Output the (x, y) coordinate of the center of the cell containing the given text.  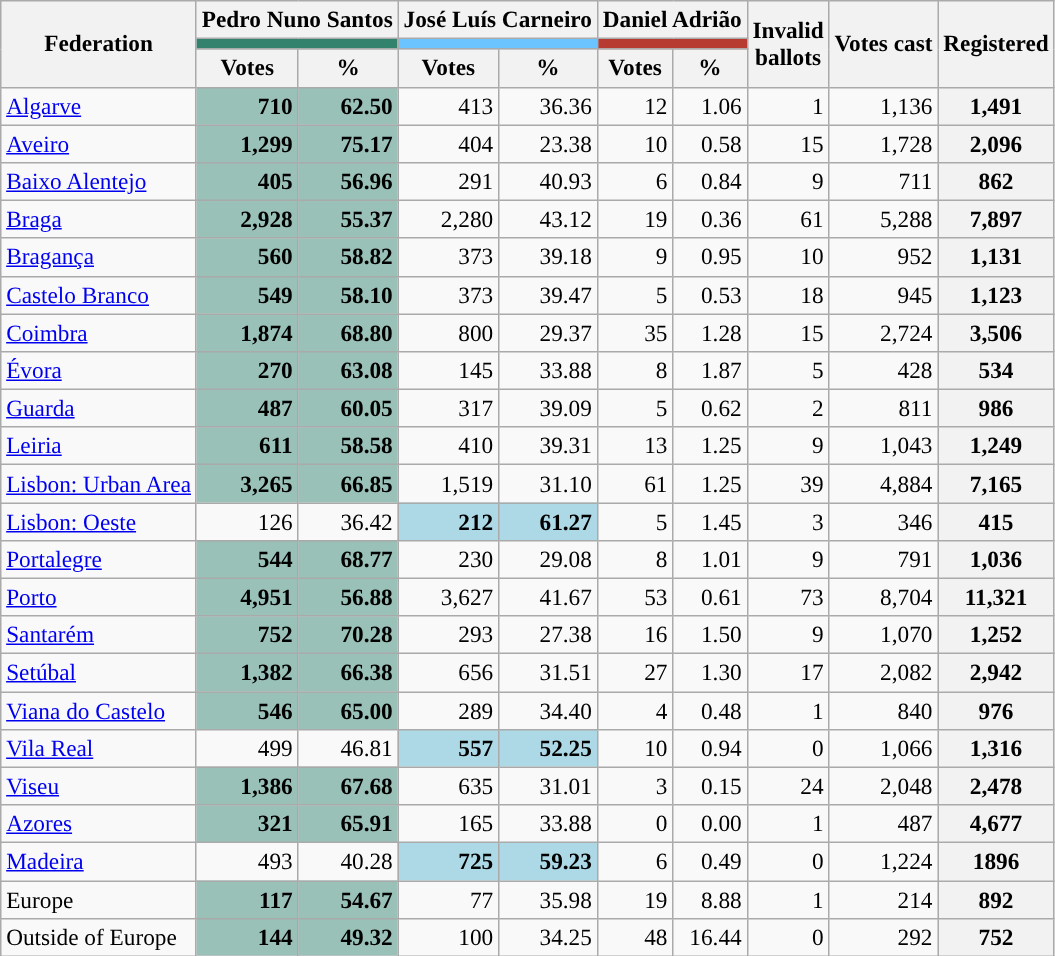
77 (448, 899)
1,386 (247, 786)
39.18 (548, 257)
892 (996, 899)
58.82 (348, 257)
58.10 (348, 295)
2,942 (996, 672)
23.38 (548, 143)
35 (635, 332)
Outside of Europe (99, 937)
31.51 (548, 672)
1,043 (884, 446)
Baixo Alentejo (99, 181)
40.93 (548, 181)
Évora (99, 370)
Porto (99, 597)
534 (996, 370)
0.15 (710, 786)
656 (448, 672)
1,316 (996, 748)
321 (247, 823)
Viseu (99, 786)
0.49 (710, 861)
55.37 (348, 219)
976 (996, 710)
1.30 (710, 672)
144 (247, 937)
0.61 (710, 597)
0.95 (710, 257)
1.50 (710, 635)
41.67 (548, 597)
428 (884, 370)
Madeira (99, 861)
27 (635, 672)
39 (788, 483)
1,519 (448, 483)
66.85 (348, 483)
39.47 (548, 295)
65.00 (348, 710)
4,677 (996, 823)
986 (996, 408)
65.91 (348, 823)
2,724 (884, 332)
Coimbra (99, 332)
1,224 (884, 861)
60.05 (348, 408)
1,382 (247, 672)
1,136 (884, 106)
Vila Real (99, 748)
725 (448, 861)
1.01 (710, 559)
710 (247, 106)
16.44 (710, 937)
1,491 (996, 106)
17 (788, 672)
16 (635, 635)
100 (448, 937)
7,165 (996, 483)
39.31 (548, 446)
8.88 (710, 899)
56.88 (348, 597)
862 (996, 181)
68.80 (348, 332)
35.98 (548, 899)
4 (635, 710)
54.67 (348, 899)
Invalidballots (788, 43)
1.28 (710, 332)
800 (448, 332)
José Luís Carneiro (498, 19)
68.77 (348, 559)
3,265 (247, 483)
413 (448, 106)
Viana do Castelo (99, 710)
67.68 (348, 786)
546 (247, 710)
317 (448, 408)
346 (884, 521)
145 (448, 370)
1896 (996, 861)
711 (884, 181)
Setúbal (99, 672)
Europe (99, 899)
2,082 (884, 672)
635 (448, 786)
165 (448, 823)
Lisbon: Oeste (99, 521)
53 (635, 597)
3,627 (448, 597)
63.08 (348, 370)
4,951 (247, 597)
Braga (99, 219)
3,506 (996, 332)
493 (247, 861)
Votes cast (884, 43)
0.36 (710, 219)
8,704 (884, 597)
70.28 (348, 635)
5,288 (884, 219)
2,478 (996, 786)
405 (247, 181)
11,321 (996, 597)
Guarda (99, 408)
Portalegre (99, 559)
Lisbon: Urban Area (99, 483)
549 (247, 295)
292 (884, 937)
31.10 (548, 483)
1,131 (996, 257)
952 (884, 257)
126 (247, 521)
46.81 (348, 748)
34.25 (548, 937)
560 (247, 257)
2 (788, 408)
0.62 (710, 408)
Leiria (99, 446)
Azores (99, 823)
27.38 (548, 635)
291 (448, 181)
1,252 (996, 635)
1,066 (884, 748)
56.96 (348, 181)
1,123 (996, 295)
1,249 (996, 446)
58.58 (348, 446)
13 (635, 446)
415 (996, 521)
4,884 (884, 483)
811 (884, 408)
1,728 (884, 143)
Santarém (99, 635)
1.87 (710, 370)
611 (247, 446)
117 (247, 899)
230 (448, 559)
410 (448, 446)
Federation (99, 43)
62.50 (348, 106)
31.01 (548, 786)
214 (884, 899)
840 (884, 710)
24 (788, 786)
59.23 (548, 861)
0.84 (710, 181)
Castelo Branco (99, 295)
544 (247, 559)
48 (635, 937)
945 (884, 295)
499 (247, 748)
2,280 (448, 219)
293 (448, 635)
1,036 (996, 559)
7,897 (996, 219)
Pedro Nuno Santos (297, 19)
1,070 (884, 635)
66.38 (348, 672)
34.40 (548, 710)
2,096 (996, 143)
36.36 (548, 106)
61.27 (548, 521)
1.45 (710, 521)
36.42 (348, 521)
270 (247, 370)
0.58 (710, 143)
40.28 (348, 861)
557 (448, 748)
0.94 (710, 748)
Algarve (99, 106)
0.53 (710, 295)
29.37 (548, 332)
Aveiro (99, 143)
Registered (996, 43)
Daniel Adrião (672, 19)
404 (448, 143)
73 (788, 597)
39.09 (548, 408)
18 (788, 295)
1,874 (247, 332)
43.12 (548, 219)
289 (448, 710)
791 (884, 559)
29.08 (548, 559)
1,299 (247, 143)
52.25 (548, 748)
75.17 (348, 143)
1.06 (710, 106)
2,928 (247, 219)
0.00 (710, 823)
212 (448, 521)
0.48 (710, 710)
2,048 (884, 786)
12 (635, 106)
Bragança (99, 257)
49.32 (348, 937)
